Identify which cell holds the provided text, then report its (X, Y) central coordinate. 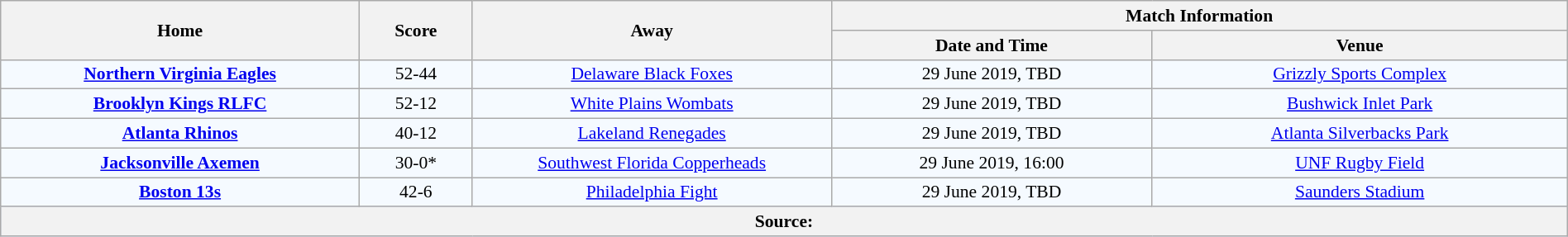
Philadelphia Fight (652, 192)
40-12 (415, 134)
42-6 (415, 192)
Jacksonville Axemen (180, 163)
30-0* (415, 163)
Away (652, 30)
UNF Rugby Field (1360, 163)
Home (180, 30)
Atlanta Rhinos (180, 134)
Match Information (1199, 16)
52-44 (415, 74)
Atlanta Silverbacks Park (1360, 134)
Southwest Florida Copperheads (652, 163)
52-12 (415, 104)
Brooklyn Kings RLFC (180, 104)
Delaware Black Foxes (652, 74)
Grizzly Sports Complex (1360, 74)
29 June 2019, 16:00 (992, 163)
Saunders Stadium (1360, 192)
Northern Virginia Eagles (180, 74)
Score (415, 30)
Lakeland Renegades (652, 134)
Source: (784, 222)
Boston 13s (180, 192)
Bushwick Inlet Park (1360, 104)
White Plains Wombats (652, 104)
Date and Time (992, 45)
Venue (1360, 45)
